Return (x, y) of the center of cell containing provided text 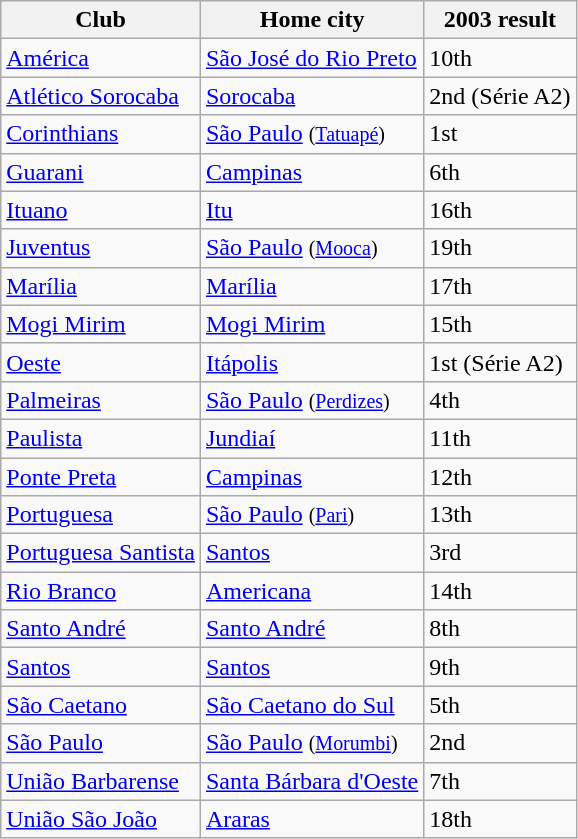
Rio Branco (101, 591)
5th (500, 705)
São Paulo (Morumbi) (312, 743)
Home city (312, 20)
Sorocaba (312, 96)
Americana (312, 591)
São Paulo (101, 743)
São José do Rio Preto (312, 58)
São Caetano (101, 705)
9th (500, 667)
8th (500, 629)
Corinthians (101, 134)
América (101, 58)
15th (500, 324)
19th (500, 248)
Paulista (101, 438)
4th (500, 400)
1st (500, 134)
Juventus (101, 248)
18th (500, 819)
São Paulo (Mooca) (312, 248)
União São João (101, 819)
Oeste (101, 362)
12th (500, 477)
São Paulo (Perdizes) (312, 400)
2nd (500, 743)
Itu (312, 210)
São Caetano do Sul (312, 705)
16th (500, 210)
União Barbarense (101, 781)
Jundiaí (312, 438)
Araras (312, 819)
6th (500, 172)
17th (500, 286)
2nd (Série A2) (500, 96)
2003 result (500, 20)
Guarani (101, 172)
São Paulo (Tatuapé) (312, 134)
Santa Bárbara d'Oeste (312, 781)
1st (Série A2) (500, 362)
11th (500, 438)
Atlético Sorocaba (101, 96)
Palmeiras (101, 400)
7th (500, 781)
Itápolis (312, 362)
Portuguesa Santista (101, 553)
14th (500, 591)
Ponte Preta (101, 477)
10th (500, 58)
Portuguesa (101, 515)
Ituano (101, 210)
São Paulo (Pari) (312, 515)
3rd (500, 553)
13th (500, 515)
Club (101, 20)
